Provide the [X, Y] coordinate of the cell's center where the given text is located.  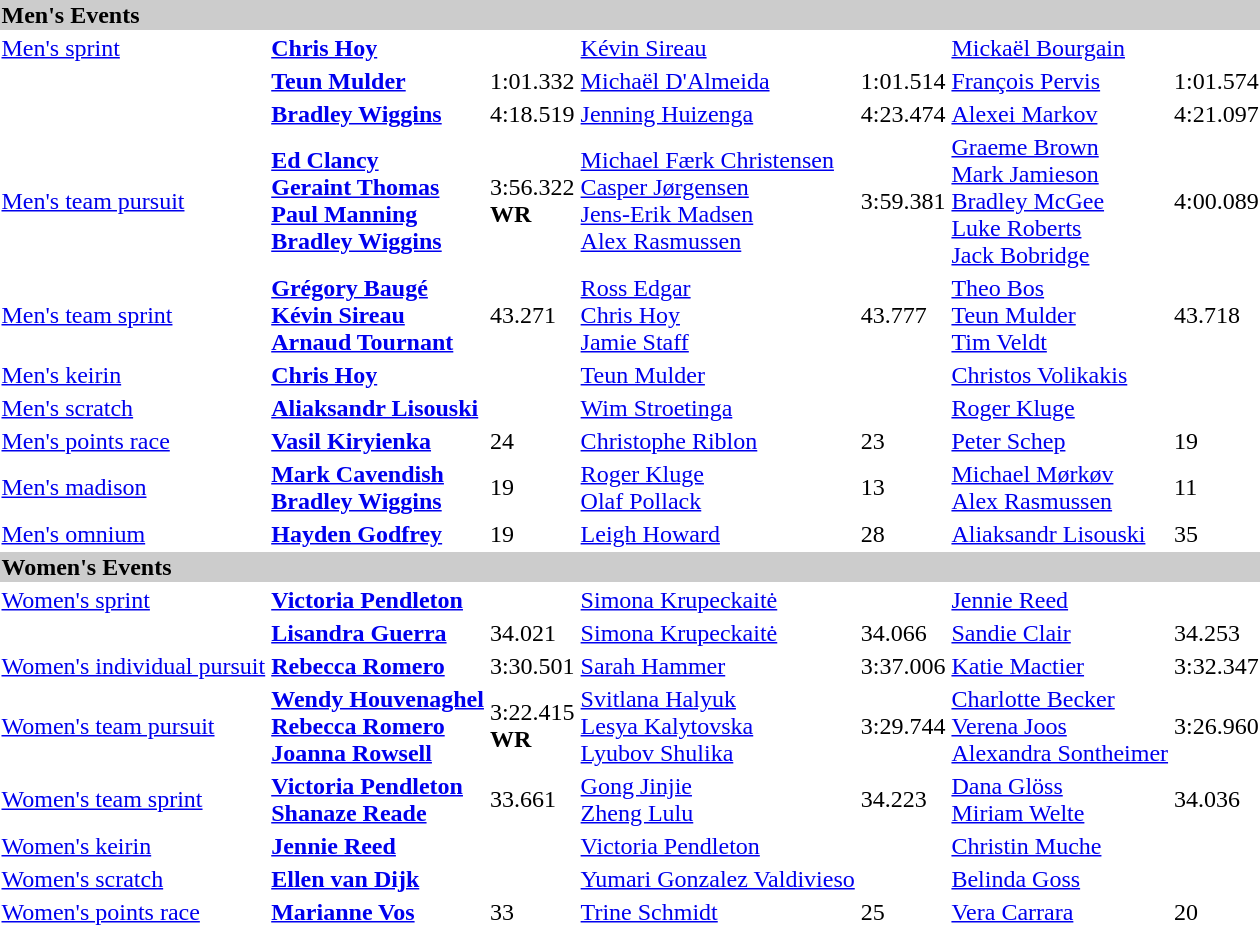
Sarah Hammer [718, 666]
Wim Stroetinga [718, 408]
33.661 [532, 800]
34.066 [903, 633]
Women's team pursuit [134, 726]
Men's keirin [134, 375]
1:01.514 [903, 81]
23 [903, 441]
Kévin Sireau [718, 48]
Women's sprint [134, 600]
Women's Events [630, 567]
3:56.322WR [532, 201]
Bradley Wiggins [378, 114]
Gong JinjieZheng Lulu [718, 800]
Men's team sprint [134, 315]
Christophe Riblon [718, 441]
Men's omnium [134, 534]
Men's Events [630, 15]
Men's madison [134, 488]
43.777 [903, 315]
4:23.474 [903, 114]
Belinda Goss [1060, 879]
Peter Schep [1060, 441]
3:59.381 [903, 201]
Sandie Clair [1060, 633]
Yumari Gonzalez Valdivieso [718, 879]
1:01.332 [532, 81]
Mark CavendishBradley Wiggins [378, 488]
34.223 [903, 800]
3:37.006 [903, 666]
28 [903, 534]
Women's keirin [134, 846]
Victoria PendletonShanaze Reade [378, 800]
Leigh Howard [718, 534]
Women's team sprint [134, 800]
Men's points race [134, 441]
Ross EdgarChris HoyJamie Staff [718, 315]
Charlotte BeckerVerena JoosAlexandra Sontheimer [1060, 726]
Michael MørkøvAlex Rasmussen [1060, 488]
Lisandra Guerra [378, 633]
Christos Volikakis [1060, 375]
3:22.415WR [532, 726]
Wendy HouvenaghelRebecca RomeroJoanna Rowsell [378, 726]
Dana GlössMiriam Welte [1060, 800]
Jenning Huizenga [718, 114]
Roger Kluge [1060, 408]
3:29.744 [903, 726]
Hayden Godfrey [378, 534]
Roger KlugeOlaf Pollack [718, 488]
3:30.501 [532, 666]
13 [903, 488]
Mickaël Bourgain [1060, 48]
24 [532, 441]
Michaël D'Almeida [718, 81]
Men's scratch [134, 408]
Rebecca Romero [378, 666]
Theo BosTeun MulderTim Veldt [1060, 315]
Vasil Kiryienka [378, 441]
Women's scratch [134, 879]
Men's sprint [134, 48]
Grégory BaugéKévin SireauArnaud Tournant [378, 315]
Svitlana HalyukLesya KalytovskaLyubov Shulika [718, 726]
Alexei Markov [1060, 114]
Katie Mactier [1060, 666]
34.021 [532, 633]
Women's individual pursuit [134, 666]
43.271 [532, 315]
Graeme BrownMark JamiesonBradley McGeeLuke RobertsJack Bobridge [1060, 201]
Christin Muche [1060, 846]
4:18.519 [532, 114]
Men's team pursuit [134, 201]
François Pervis [1060, 81]
Michael Færk ChristensenCasper JørgensenJens-Erik MadsenAlex Rasmussen [718, 201]
Ed ClancyGeraint ThomasPaul ManningBradley Wiggins [378, 201]
Ellen van Dijk [378, 879]
